Detect which cell encompasses the target text, then output its [X, Y] center coordinate. 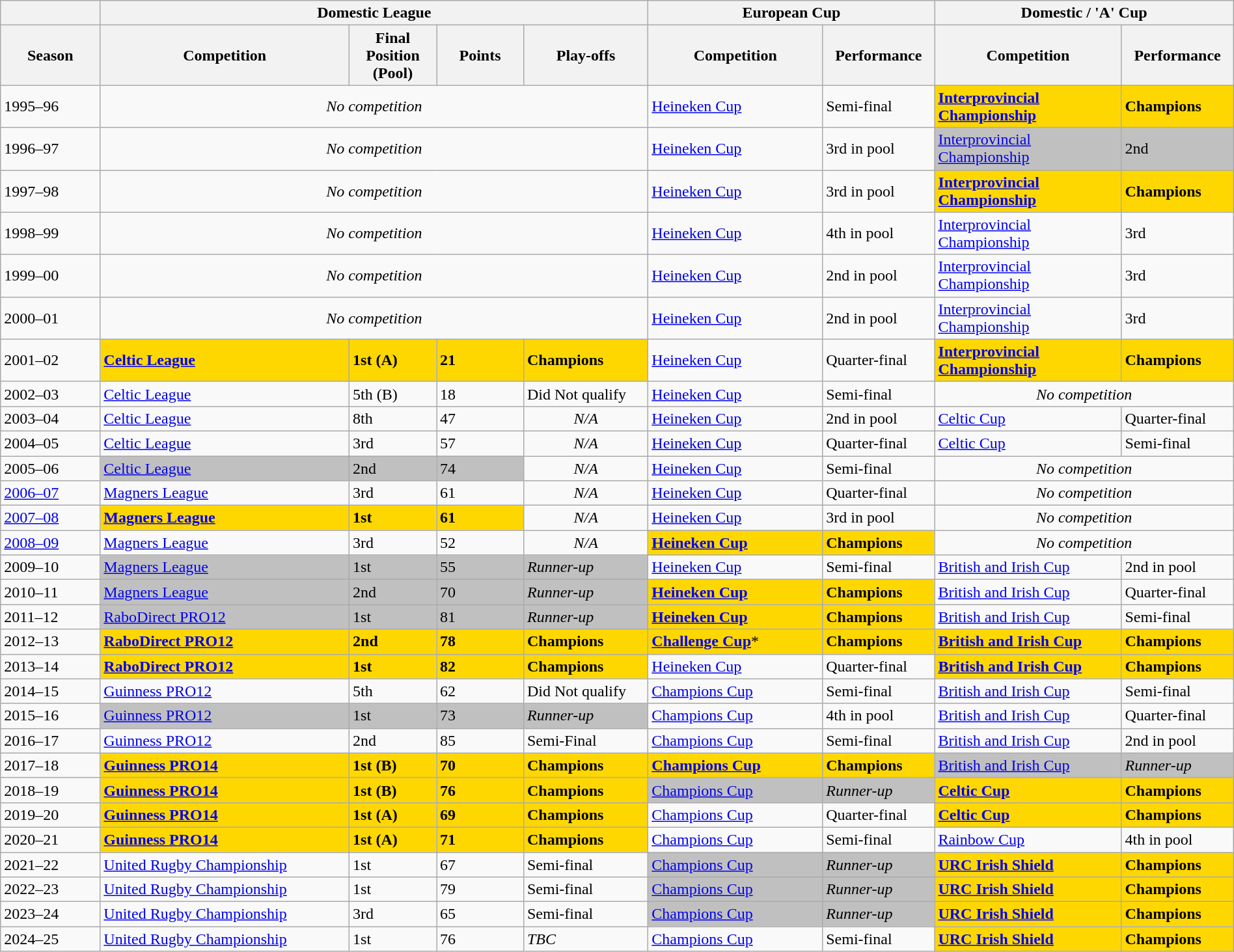
82 [480, 666]
2024–25 [51, 939]
Play-offs [586, 55]
8th [393, 418]
2007–08 [51, 518]
2013–14 [51, 666]
2012–13 [51, 642]
2010–11 [51, 592]
2011–12 [51, 617]
81 [480, 617]
2018–19 [51, 790]
2023–24 [51, 914]
2014–15 [51, 691]
1998–99 [51, 233]
1999–00 [51, 276]
2016–17 [51, 741]
2015–16 [51, 716]
74 [480, 468]
52 [480, 543]
57 [480, 443]
Domestic League [374, 13]
Points [480, 55]
2019–20 [51, 815]
1995–96 [51, 107]
5th [393, 691]
67 [480, 865]
2000–01 [51, 318]
2003–04 [51, 418]
73 [480, 716]
2008–09 [51, 543]
2002–03 [51, 394]
2004–05 [51, 443]
TBC [586, 939]
2022–23 [51, 890]
1997–98 [51, 191]
2009–10 [51, 567]
Semi-Final [586, 741]
2005–06 [51, 468]
2001–02 [51, 360]
1996–97 [51, 148]
18 [480, 394]
2020–21 [51, 839]
85 [480, 741]
69 [480, 815]
47 [480, 418]
European Cup [791, 13]
5th (B) [393, 394]
21 [480, 360]
62 [480, 691]
Season [51, 55]
78 [480, 642]
79 [480, 890]
71 [480, 839]
Challenge Cup* [735, 642]
55 [480, 567]
2017–18 [51, 765]
2006–07 [51, 493]
65 [480, 914]
Domestic / 'A' Cup [1084, 13]
Final Position (Pool) [393, 55]
2021–22 [51, 865]
Rainbow Cup [1028, 839]
